Search for the cell housing the specified text and yield its (X, Y) center coordinate. 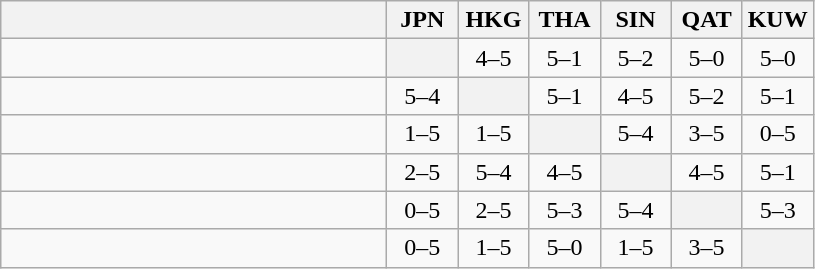
SIN (636, 20)
THA (564, 20)
JPN (422, 20)
QAT (706, 20)
HKG (494, 20)
KUW (778, 20)
